From the cell containing the given text, extract its center point as (x, y) coordinate. 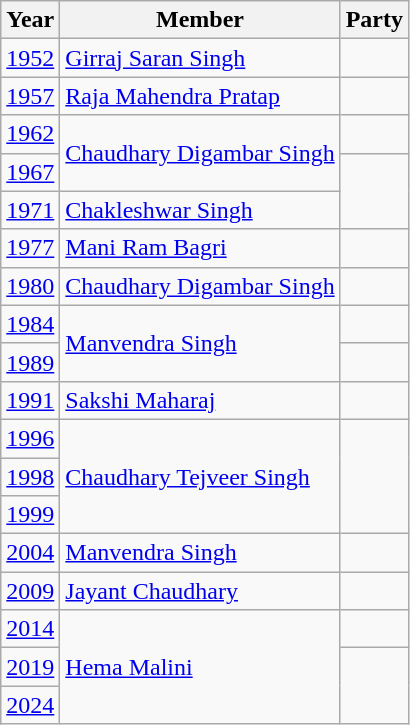
2009 (30, 591)
1980 (30, 286)
1967 (30, 172)
Raja Mahendra Pratap (200, 96)
Mani Ram Bagri (200, 248)
1952 (30, 58)
Hema Malini (200, 667)
Chaudhary Tejveer Singh (200, 476)
1977 (30, 248)
2004 (30, 553)
1989 (30, 362)
1962 (30, 134)
Member (200, 20)
Year (30, 20)
1999 (30, 515)
Chakleshwar Singh (200, 210)
Party (374, 20)
1957 (30, 96)
2014 (30, 629)
Jayant Chaudhary (200, 591)
1991 (30, 400)
1998 (30, 477)
2019 (30, 667)
1996 (30, 438)
1984 (30, 324)
1971 (30, 210)
Sakshi Maharaj (200, 400)
2024 (30, 705)
Girraj Saran Singh (200, 58)
